Find where the given text appears and provide that cell's center as (x, y) coordinate. 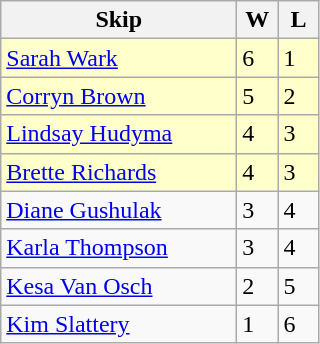
Sarah Wark (119, 58)
W (258, 20)
Diane Gushulak (119, 210)
Lindsay Hudyma (119, 134)
Brette Richards (119, 172)
Corryn Brown (119, 96)
Skip (119, 20)
Kim Slattery (119, 324)
L (298, 20)
Karla Thompson (119, 248)
Kesa Van Osch (119, 286)
